Search for the cell housing the specified text and yield its (X, Y) center coordinate. 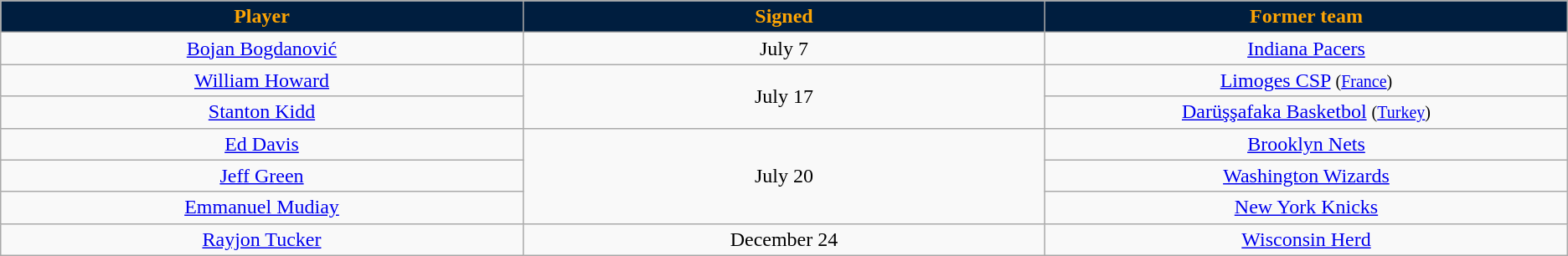
Emmanuel Mudiay (261, 207)
July 20 (784, 176)
Limoges CSP (France) (1307, 80)
July 7 (784, 49)
Ed Davis (261, 144)
December 24 (784, 239)
Brooklyn Nets (1307, 144)
Player (261, 17)
Signed (784, 17)
Stanton Kidd (261, 112)
Indiana Pacers (1307, 49)
Wisconsin Herd (1307, 239)
Darüşşafaka Basketbol (Turkey) (1307, 112)
Bojan Bogdanović (261, 49)
Rayjon Tucker (261, 239)
William Howard (261, 80)
New York Knicks (1307, 207)
Former team (1307, 17)
Washington Wizards (1307, 176)
July 17 (784, 96)
Jeff Green (261, 176)
